Scan for the cell matching the given text and deliver its [X, Y] coordinate at center. 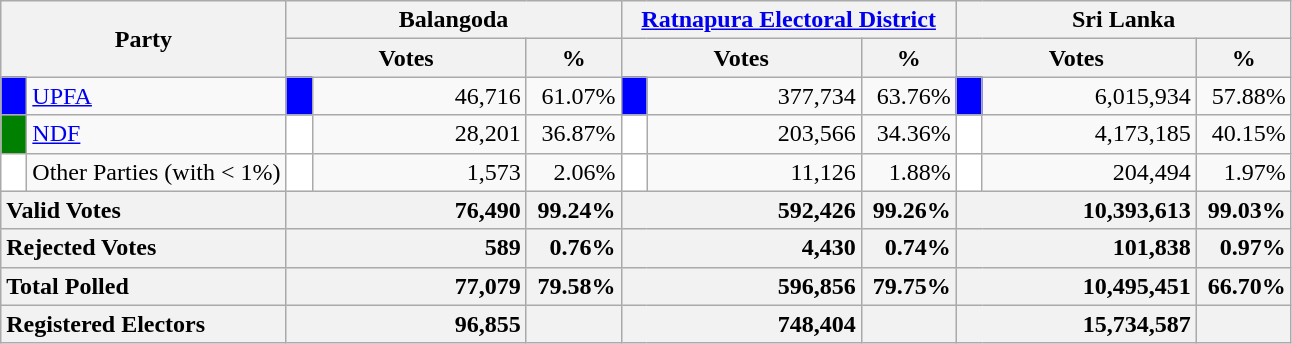
Registered Electors [144, 324]
Other Parties (with < 1%) [156, 172]
UPFA [156, 96]
203,566 [754, 134]
11,126 [754, 172]
Ratnapura Electoral District [788, 20]
46,716 [419, 96]
596,856 [741, 286]
Total Polled [144, 286]
40.15% [1244, 134]
204,494 [1089, 172]
77,079 [406, 286]
1.88% [908, 172]
99.26% [908, 210]
Sri Lanka [1124, 20]
57.88% [1244, 96]
10,393,613 [1076, 210]
0.76% [574, 248]
Rejected Votes [144, 248]
1,573 [419, 172]
99.24% [574, 210]
79.75% [908, 286]
66.70% [1244, 286]
63.76% [908, 96]
Party [144, 39]
36.87% [574, 134]
4,173,185 [1089, 134]
76,490 [406, 210]
99.03% [1244, 210]
NDF [156, 134]
0.97% [1244, 248]
Balangoda [454, 20]
377,734 [754, 96]
592,426 [741, 210]
34.36% [908, 134]
748,404 [741, 324]
15,734,587 [1076, 324]
6,015,934 [1089, 96]
79.58% [574, 286]
96,855 [406, 324]
1.97% [1244, 172]
Valid Votes [144, 210]
2.06% [574, 172]
61.07% [574, 96]
4,430 [741, 248]
0.74% [908, 248]
28,201 [419, 134]
10,495,451 [1076, 286]
589 [406, 248]
101,838 [1076, 248]
